Return the (X, Y) coordinate for the center point of the cell that contains the specified text.  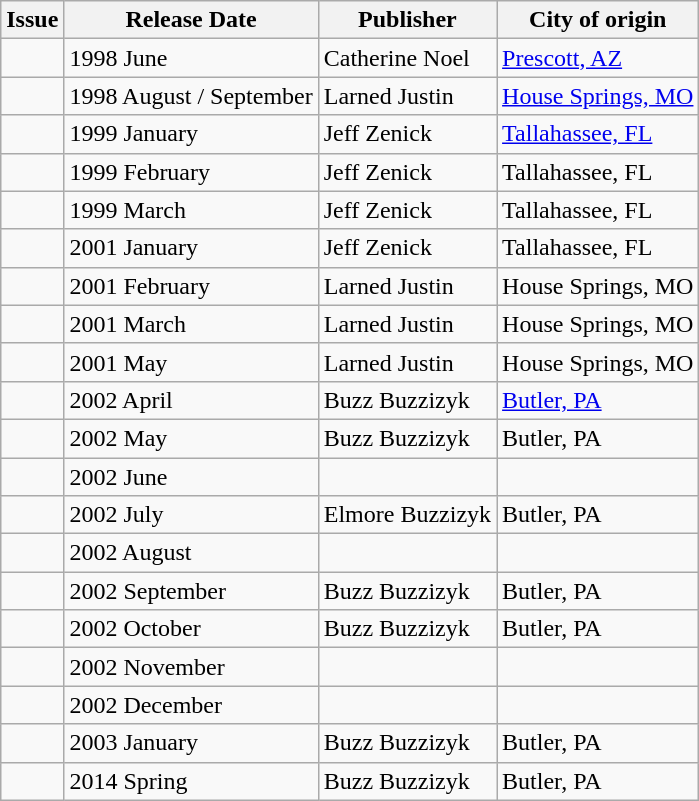
Publisher (407, 20)
2002 July (191, 515)
2002 April (191, 400)
Release Date (191, 20)
2002 June (191, 477)
2001 March (191, 324)
Elmore Buzzizyk (407, 515)
Issue (32, 20)
City of origin (598, 20)
Catherine Noel (407, 58)
2002 October (191, 629)
2001 May (191, 362)
Prescott, AZ (598, 58)
2002 August (191, 553)
1999 January (191, 134)
2001 January (191, 248)
1999 March (191, 210)
2002 December (191, 705)
2002 November (191, 667)
2003 January (191, 743)
2001 February (191, 286)
2002 May (191, 438)
2002 September (191, 591)
1998 June (191, 58)
1998 August / September (191, 96)
2014 Spring (191, 781)
1999 February (191, 172)
